Return the (x, y) coordinate for the center point of the cell that contains the specified text.  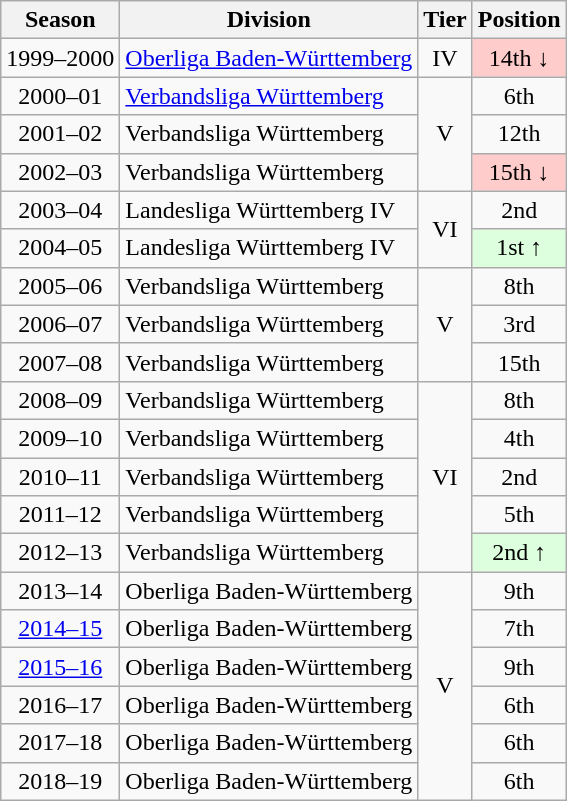
2008–09 (60, 400)
IV (446, 58)
2001–02 (60, 134)
2014–15 (60, 629)
5th (519, 515)
Season (60, 20)
2000–01 (60, 96)
2010–11 (60, 477)
7th (519, 629)
2017–18 (60, 743)
2005–06 (60, 286)
15th ↓ (519, 172)
15th (519, 362)
2006–07 (60, 324)
2016–17 (60, 705)
2018–19 (60, 781)
2011–12 (60, 515)
14th ↓ (519, 58)
2013–14 (60, 591)
1st ↑ (519, 248)
2015–16 (60, 667)
Division (269, 20)
3rd (519, 324)
2004–05 (60, 248)
Tier (446, 20)
2003–04 (60, 210)
2009–10 (60, 438)
2002–03 (60, 172)
4th (519, 438)
2012–13 (60, 553)
12th (519, 134)
1999–2000 (60, 58)
2nd ↑ (519, 553)
Position (519, 20)
2007–08 (60, 362)
